Find where the given text appears and provide that cell's center as (x, y) coordinate. 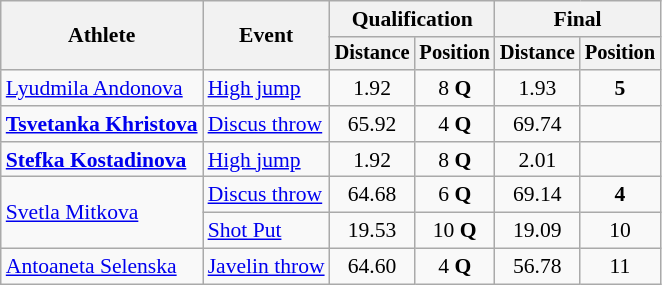
Tsvetanka Khristova (102, 124)
19.53 (372, 231)
65.92 (372, 124)
10 (620, 231)
Final (578, 19)
2.01 (538, 160)
Svetla Mitkova (102, 212)
Shot Put (266, 231)
6 Q (455, 195)
64.68 (372, 195)
11 (620, 267)
69.14 (538, 195)
64.60 (372, 267)
4 (620, 195)
5 (620, 88)
69.74 (538, 124)
19.09 (538, 231)
Javelin throw (266, 267)
56.78 (538, 267)
1.93 (538, 88)
Stefka Kostadinova (102, 160)
Athlete (102, 36)
Event (266, 36)
Antoaneta Selenska (102, 267)
Qualification (412, 19)
10 Q (455, 231)
Lyudmila Andonova (102, 88)
